Capture the cell that displays the provided text and extract its [x, y] central coordinate. 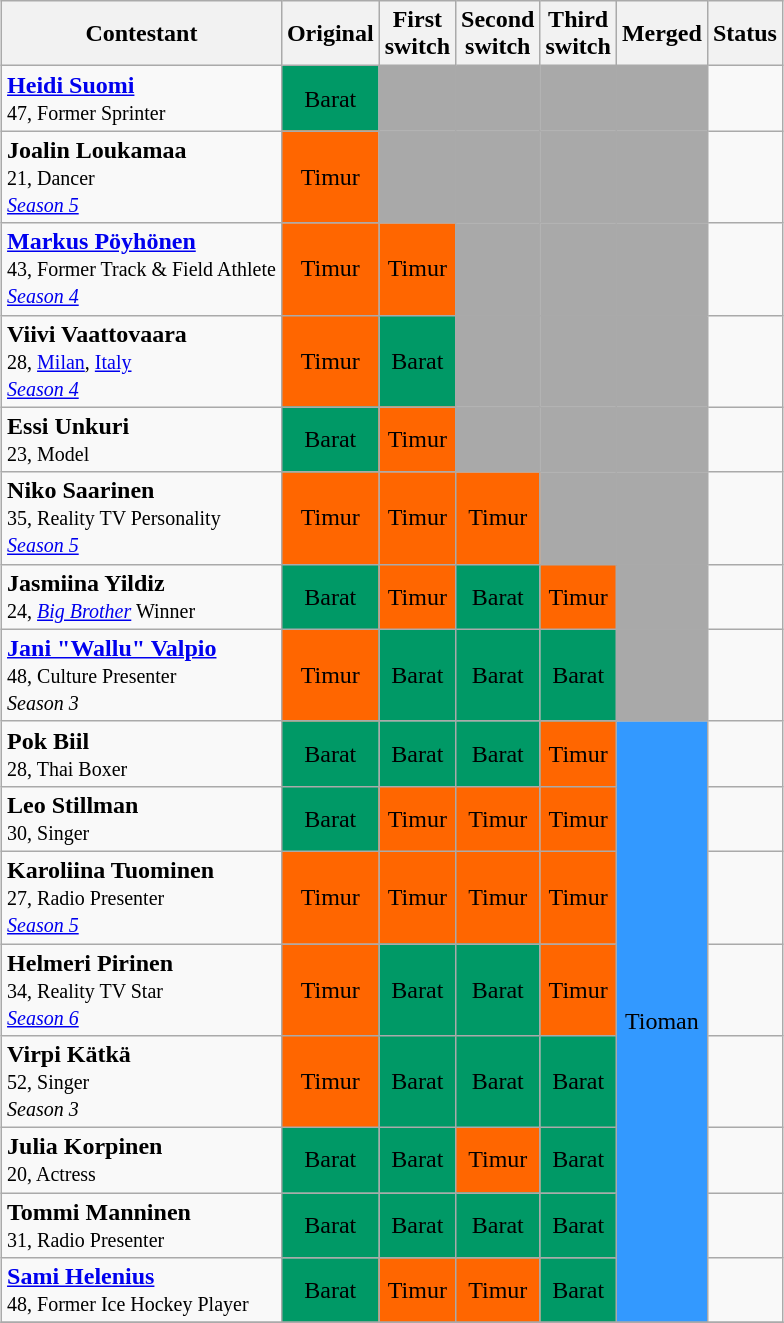
Tommi Manninen31, Radio Presenter [142, 1226]
Leo Stillman30, Singer [142, 818]
Helmeri Pirinen34, Reality TV StarSeason 6 [142, 990]
Thirdswitch [578, 34]
Essi Unkuri23, Model [142, 440]
Jasmiina Yildiz24, Big Brother Winner [142, 596]
Virpi Kätkä52, SingerSeason 3 [142, 1082]
Merged [662, 34]
Pok Biil28, Thai Boxer [142, 754]
Markus Pöyhönen43, Former Track & Field AthleteSeason 4 [142, 269]
Sami Helenius48, Former Ice Hockey Player [142, 1290]
Jani "Wallu" Valpio48, Culture PresenterSeason 3 [142, 675]
Firstswitch [417, 34]
Joalin Loukamaa21, DancerSeason 5 [142, 177]
Secondswitch [498, 34]
Original [330, 34]
Status [744, 34]
Viivi Vaattovaara28, Milan, ItalySeason 4 [142, 361]
Tioman [662, 1022]
Contestant [142, 34]
Julia Korpinen20, Actress [142, 1160]
Heidi Suomi47, Former Sprinter [142, 98]
Karoliina Tuominen27, Radio PresenterSeason 5 [142, 897]
Niko Saarinen35, Reality TV PersonalitySeason 5 [142, 518]
